Determine the (x, y) coordinate at the center of the cell enclosing the given text.  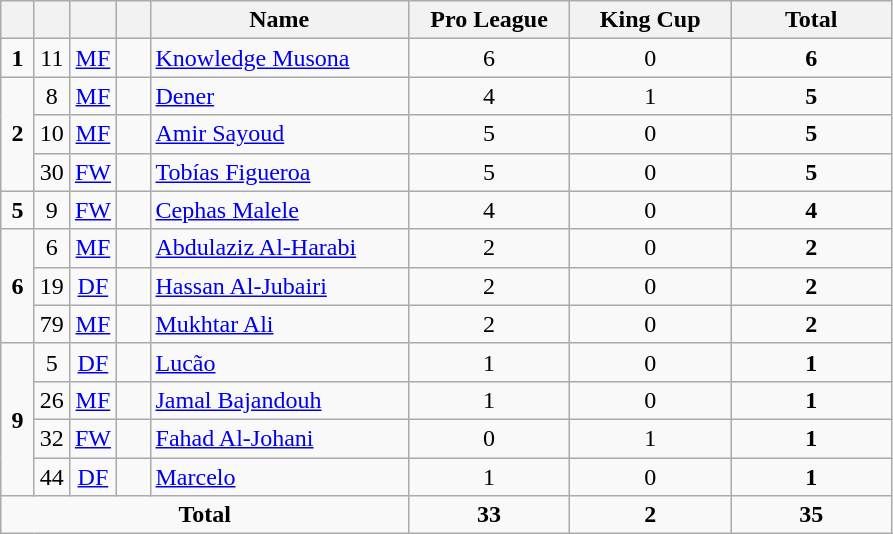
35 (812, 515)
19 (52, 286)
Amir Sayoud (280, 134)
King Cup (650, 20)
Hassan Al-Jubairi (280, 286)
8 (52, 96)
Jamal Bajandouh (280, 400)
Abdulaziz Al-Harabi (280, 248)
30 (52, 172)
44 (52, 477)
33 (490, 515)
Lucão (280, 362)
Cephas Malele (280, 210)
Name (280, 20)
Marcelo (280, 477)
10 (52, 134)
Mukhtar Ali (280, 324)
Dener (280, 96)
Tobías Figueroa (280, 172)
11 (52, 58)
Pro League (490, 20)
26 (52, 400)
79 (52, 324)
Knowledge Musona (280, 58)
32 (52, 438)
Fahad Al-Johani (280, 438)
